Output the [x, y] coordinate of the center of the cell containing the given text.  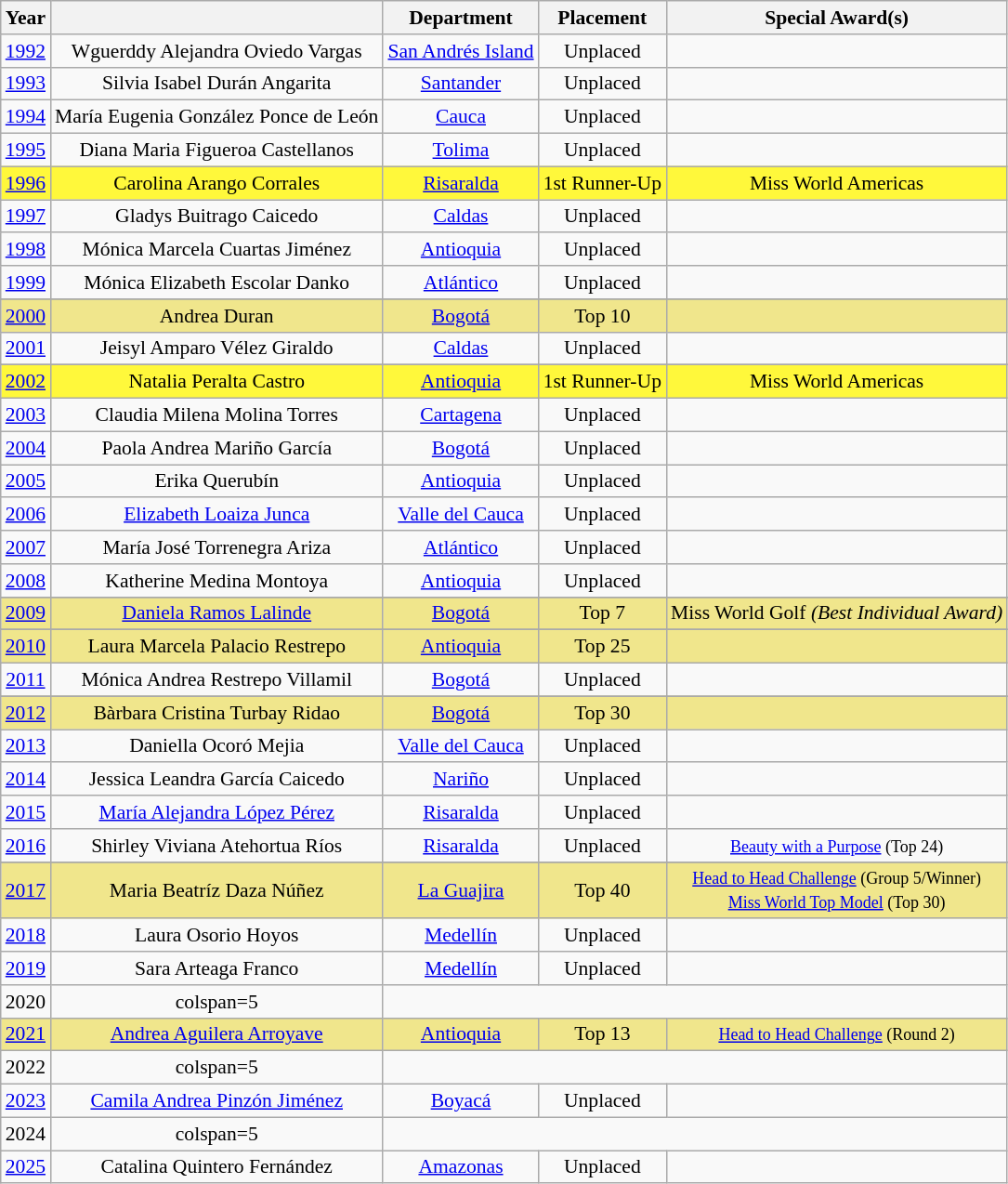
Tolima [461, 151]
2008 [26, 581]
2002 [26, 382]
2025 [26, 1167]
Placement [602, 18]
Amazonas [461, 1167]
Boyacá [461, 1101]
Santander [461, 84]
Natalia Peralta Castro [216, 382]
2007 [26, 547]
Head to Head Challenge (Group 5/Winner)Miss World Top Model (Top 30) [836, 890]
Mónica Andrea Restrepo Villamil [216, 680]
Silvia Isabel Durán Angarita [216, 84]
Catalina Quintero Fernández [216, 1167]
2005 [26, 481]
2013 [26, 746]
2019 [26, 968]
Top 7 [602, 613]
2023 [26, 1101]
2018 [26, 936]
2012 [26, 713]
Top 25 [602, 647]
Jeisyl Amparo Vélez Giraldo [216, 349]
Cartagena [461, 415]
Top 10 [602, 316]
Andrea Duran [216, 316]
Wguerddy Alejandra Oviedo Vargas [216, 51]
2006 [26, 515]
1992 [26, 51]
1996 [26, 183]
María Alejandra López Pérez [216, 812]
La Guajira [461, 890]
San Andrés Island [461, 51]
Carolina Arango Corrales [216, 183]
2014 [26, 780]
María José Torrenegra Ariza [216, 547]
Miss World Golf (Best Individual Award) [836, 613]
Gladys Buitrago Caicedo [216, 217]
2020 [26, 1002]
Erika Querubín [216, 481]
Shirley Viviana Atehortua Ríos [216, 846]
Beauty with a Purpose (Top 24) [836, 846]
Top 40 [602, 890]
Elizabeth Loaiza Junca [216, 515]
1997 [26, 217]
2021 [26, 1034]
Katherine Medina Montoya [216, 581]
1993 [26, 84]
Year [26, 18]
1995 [26, 151]
1994 [26, 117]
2015 [26, 812]
Diana Maria Figueroa Castellanos [216, 151]
Sara Arteaga Franco [216, 968]
Bàrbara Cristina Turbay Ridao [216, 713]
2011 [26, 680]
Department [461, 18]
Camila Andrea Pinzón Jiménez [216, 1101]
Claudia Milena Molina Torres [216, 415]
Top 30 [602, 713]
2017 [26, 890]
2000 [26, 316]
Head to Head Challenge (Round 2) [836, 1034]
Jessica Leandra García Caicedo [216, 780]
2022 [26, 1068]
Daniela Ramos Lalinde [216, 613]
Maria Beatríz Daza Núñez [216, 890]
Top 13 [602, 1034]
1998 [26, 250]
Cauca [461, 117]
Mónica Elizabeth Escolar Danko [216, 283]
Laura Marcela Palacio Restrepo [216, 647]
2016 [26, 846]
1999 [26, 283]
2001 [26, 349]
Andrea Aguilera Arroyave [216, 1034]
Special Award(s) [836, 18]
María Eugenia González Ponce de León [216, 117]
Paola Andrea Mariño García [216, 448]
2003 [26, 415]
2024 [26, 1134]
Mónica Marcela Cuartas Jiménez [216, 250]
Nariño [461, 780]
Laura Osorio Hoyos [216, 936]
2009 [26, 613]
Daniella Ocoró Mejia [216, 746]
2004 [26, 448]
2010 [26, 647]
